Search for the cell housing the specified text and yield its (X, Y) center coordinate. 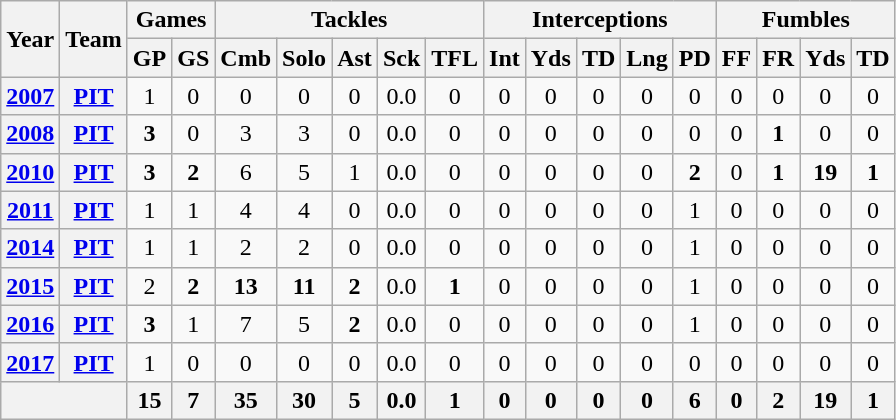
PD (694, 58)
Lng (647, 58)
2016 (30, 324)
Interceptions (600, 20)
TFL (455, 58)
Year (30, 39)
2014 (30, 248)
Ast (355, 58)
11 (304, 286)
2010 (30, 172)
FF (736, 58)
2015 (30, 286)
Fumbles (806, 20)
2011 (30, 210)
Team (94, 39)
Solo (304, 58)
GP (149, 58)
Int (505, 58)
2007 (30, 96)
Games (170, 20)
Cmb (246, 58)
35 (246, 400)
FR (778, 58)
15 (149, 400)
30 (304, 400)
Tackles (350, 20)
Sck (401, 58)
13 (246, 286)
2017 (30, 362)
GS (194, 58)
2008 (30, 134)
